Capture the cell that displays the provided text and extract its [X, Y] central coordinate. 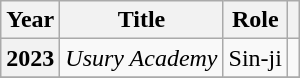
Role [255, 20]
Sin-ji [255, 58]
2023 [30, 58]
Title [142, 20]
Year [30, 20]
Usury Academy [142, 58]
